Determine the (x, y) coordinate at the center of the cell enclosing the given text.  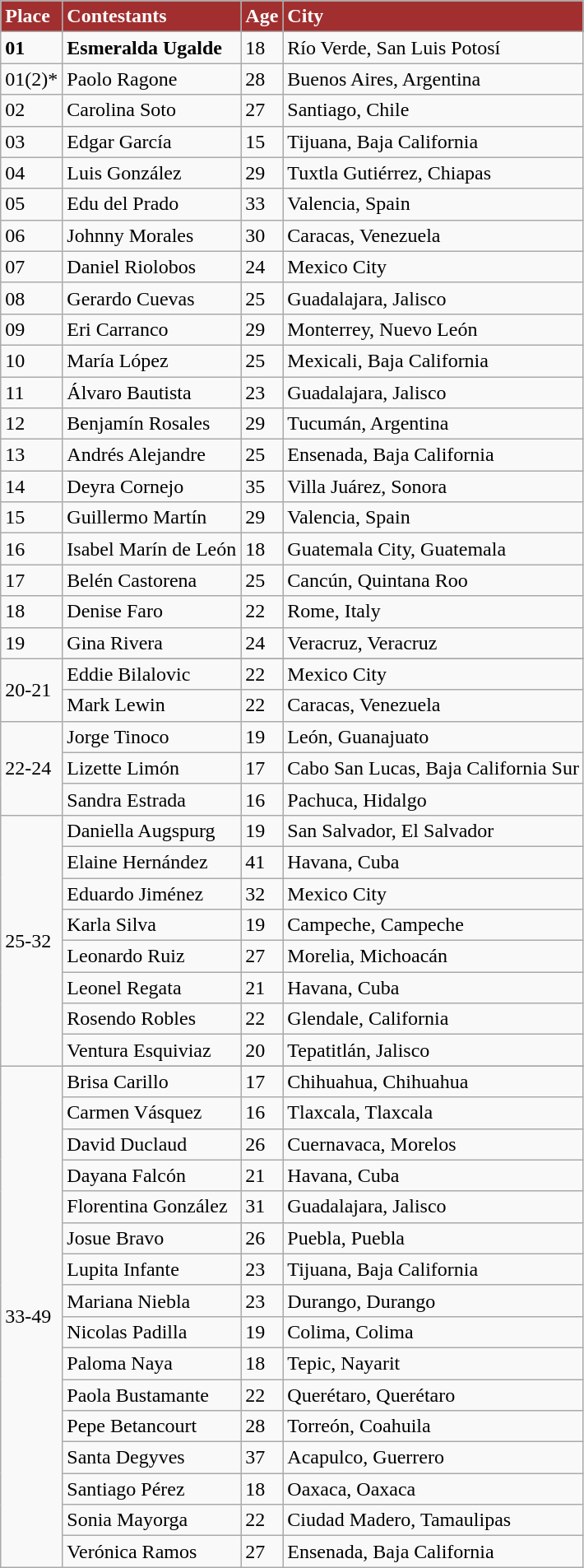
Jorge Tinoco (151, 737)
Colima, Colima (433, 1332)
12 (31, 424)
Paloma Naya (151, 1363)
Santa Degyves (151, 1458)
Karla Silva (151, 925)
León, Guanajuato (433, 737)
Elaine Hernández (151, 862)
Villa Juárez, Sonora (433, 486)
Mark Lewin (151, 705)
María López (151, 361)
Santiago Pérez (151, 1489)
06 (31, 235)
25-32 (31, 940)
Verónica Ramos (151, 1552)
22-24 (31, 768)
Durango, Durango (433, 1300)
Eddie Bilalovic (151, 674)
Veracruz, Veracruz (433, 643)
Rosendo Robles (151, 1019)
Dayana Falcón (151, 1175)
02 (31, 110)
33 (262, 204)
Edu del Prado (151, 204)
Eri Carranco (151, 329)
Leonardo Ruiz (151, 956)
City (433, 16)
Rome, Italy (433, 612)
Monterrey, Nuevo León (433, 329)
32 (262, 893)
09 (31, 329)
13 (31, 455)
Isabel Marín de León (151, 549)
Gina Rivera (151, 643)
Pepe Betancourt (151, 1426)
Querétaro, Querétaro (433, 1395)
Guatemala City, Guatemala (433, 549)
31 (262, 1207)
Glendale, California (433, 1019)
Brisa Carillo (151, 1082)
Leonel Regata (151, 988)
Tlaxcala, Tlaxcala (433, 1113)
Tuxtla Gutiérrez, Chiapas (433, 173)
Place (31, 16)
Oaxaca, Oaxaca (433, 1489)
Josue Bravo (151, 1238)
Cabo San Lucas, Baja California Sur (433, 768)
Nicolas Padilla (151, 1332)
05 (31, 204)
Cuernavaca, Morelos (433, 1144)
04 (31, 173)
Paolo Ragone (151, 79)
Deyra Cornejo (151, 486)
Morelia, Michoacán (433, 956)
Daniel Riolobos (151, 267)
37 (262, 1458)
Paola Bustamante (151, 1395)
03 (31, 142)
Eduardo Jiménez (151, 893)
14 (31, 486)
Campeche, Campeche (433, 925)
01(2)* (31, 79)
Lupita Infante (151, 1269)
Sandra Estrada (151, 799)
Guillermo Martín (151, 518)
Carmen Vásquez (151, 1113)
Johnny Morales (151, 235)
Tucumán, Argentina (433, 424)
Esmeralda Ugalde (151, 48)
30 (262, 235)
David Duclaud (151, 1144)
Mariana Niebla (151, 1300)
Puebla, Puebla (433, 1238)
Tepic, Nayarit (433, 1363)
Pachuca, Hidalgo (433, 799)
Contestants (151, 16)
08 (31, 298)
Andrés Alejandre (151, 455)
11 (31, 393)
Río Verde, San Luis Potosí (433, 48)
San Salvador, El Salvador (433, 831)
Edgar García (151, 142)
Chihuahua, Chihuahua (433, 1082)
Sonia Mayorga (151, 1520)
33-49 (31, 1317)
Luis González (151, 173)
Carolina Soto (151, 110)
Mexicali, Baja California (433, 361)
20-21 (31, 690)
01 (31, 48)
Acapulco, Guerrero (433, 1458)
10 (31, 361)
Buenos Aires, Argentina (433, 79)
Denise Faro (151, 612)
Daniella Augspurg (151, 831)
Cancún, Quintana Roo (433, 580)
Santiago, Chile (433, 110)
Gerardo Cuevas (151, 298)
35 (262, 486)
Torreón, Coahuila (433, 1426)
20 (262, 1050)
Ciudad Madero, Tamaulipas (433, 1520)
Age (262, 16)
41 (262, 862)
Lizette Limón (151, 768)
07 (31, 267)
Ventura Esquiviaz (151, 1050)
Álvaro Bautista (151, 393)
Benjamín Rosales (151, 424)
Florentina González (151, 1207)
Tepatitlán, Jalisco (433, 1050)
Belén Castorena (151, 580)
